Find where the given text appears and provide that cell's center as (X, Y) coordinate. 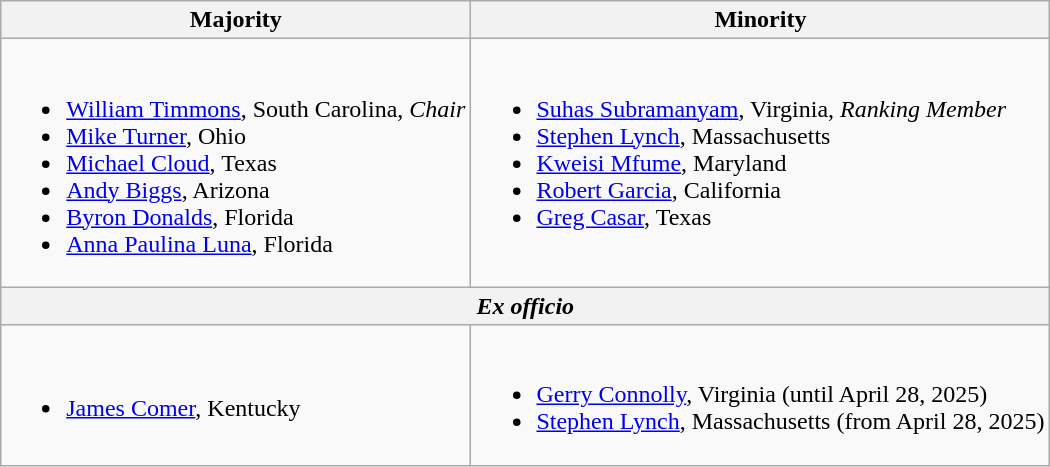
Suhas Subramanyam, Virginia, Ranking MemberStephen Lynch, MassachusettsKweisi Mfume, MarylandRobert Garcia, CaliforniaGreg Casar, Texas (760, 163)
Minority (760, 20)
William Timmons, South Carolina, ChairMike Turner, OhioMichael Cloud, TexasAndy Biggs, ArizonaByron Donalds, FloridaAnna Paulina Luna, Florida (236, 163)
James Comer, Kentucky (236, 395)
Ex officio (526, 306)
Majority (236, 20)
Gerry Connolly, Virginia (until April 28, 2025)Stephen Lynch, Massachusetts (from April 28, 2025) (760, 395)
